Pinpoint the cell where the given text exists, returning its (X, Y) midpoint coordinate. 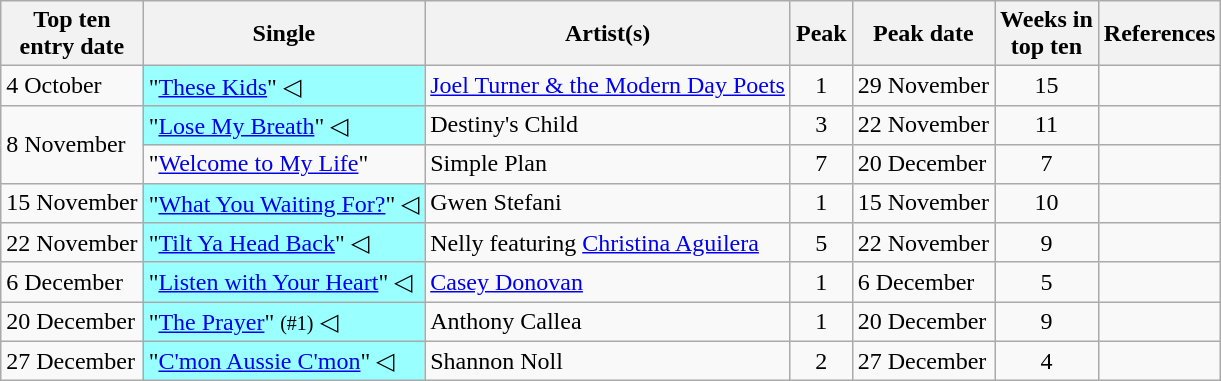
References (1160, 34)
"Welcome to My Life" (284, 164)
"These Kids" ◁ (284, 86)
Top tenentry date (72, 34)
3 (821, 125)
10 (1047, 203)
"Lose My Breath" ◁ (284, 125)
Destiny's Child (608, 125)
Weeks intop ten (1047, 34)
Nelly featuring Christina Aguilera (608, 243)
8 November (72, 144)
4 (1047, 361)
Joel Turner & the Modern Day Poets (608, 86)
Artist(s) (608, 34)
Peak (821, 34)
15 (1047, 86)
Peak date (923, 34)
Shannon Noll (608, 361)
29 November (923, 86)
Single (284, 34)
"What You Waiting For?" ◁ (284, 203)
Casey Donovan (608, 282)
"Listen with Your Heart" ◁ (284, 282)
4 October (72, 86)
Gwen Stefani (608, 203)
2 (821, 361)
Anthony Callea (608, 322)
"The Prayer" (#1) ◁ (284, 322)
11 (1047, 125)
Simple Plan (608, 164)
"C'mon Aussie C'mon" ◁ (284, 361)
"Tilt Ya Head Back" ◁ (284, 243)
